From the cell containing the given text, extract its center point as (X, Y) coordinate. 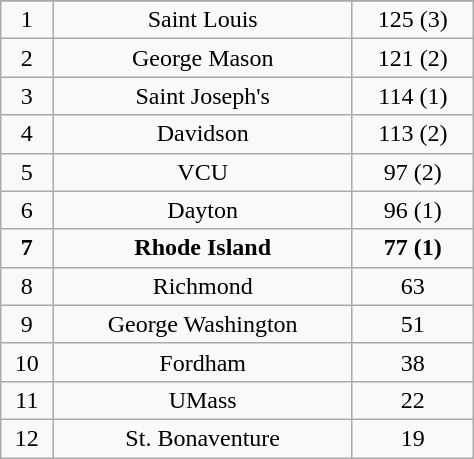
VCU (202, 172)
97 (2) (412, 172)
George Washington (202, 324)
Dayton (202, 210)
St. Bonaventure (202, 438)
96 (1) (412, 210)
19 (412, 438)
Davidson (202, 134)
113 (2) (412, 134)
Saint Joseph's (202, 96)
9 (27, 324)
77 (1) (412, 248)
125 (3) (412, 20)
121 (2) (412, 58)
2 (27, 58)
4 (27, 134)
114 (1) (412, 96)
10 (27, 362)
11 (27, 400)
Rhode Island (202, 248)
22 (412, 400)
5 (27, 172)
Richmond (202, 286)
Fordham (202, 362)
1 (27, 20)
Saint Louis (202, 20)
6 (27, 210)
3 (27, 96)
8 (27, 286)
7 (27, 248)
63 (412, 286)
UMass (202, 400)
George Mason (202, 58)
38 (412, 362)
51 (412, 324)
12 (27, 438)
